Determine the (X, Y) coordinate at the center of the cell enclosing the given text.  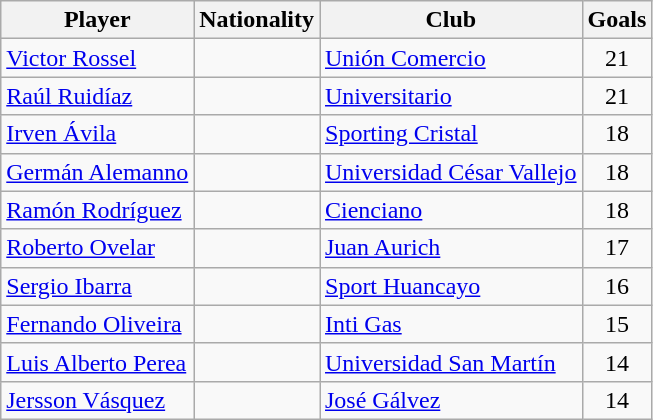
Germán Alemanno (98, 172)
Inti Gas (452, 324)
16 (617, 286)
Ramón Rodríguez (98, 210)
Sporting Cristal (452, 134)
Universidad San Martín (452, 362)
Roberto Ovelar (98, 248)
Unión Comercio (452, 58)
Universidad César Vallejo (452, 172)
Sport Huancayo (452, 286)
Raúl Ruidíaz (98, 96)
Sergio Ibarra (98, 286)
Universitario (452, 96)
Fernando Oliveira (98, 324)
Club (452, 20)
Player (98, 20)
Juan Aurich (452, 248)
Goals (617, 20)
Irven Ávila (98, 134)
17 (617, 248)
15 (617, 324)
Victor Rossel (98, 58)
Jersson Vásquez (98, 400)
Nationality (257, 20)
José Gálvez (452, 400)
Cienciano (452, 210)
Luis Alberto Perea (98, 362)
